Locate the cell with the specified text and output its (x, y) center coordinate. 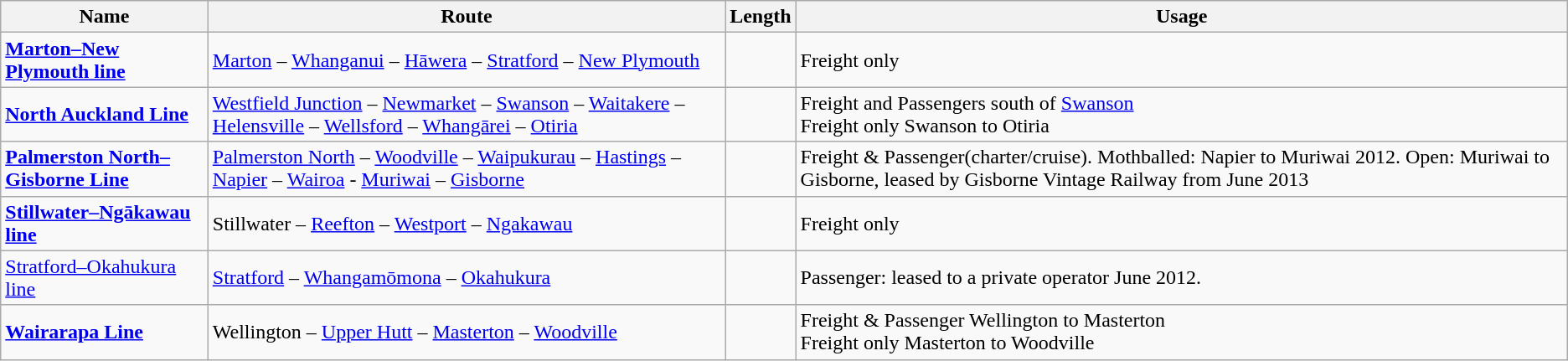
Wellington – Upper Hutt – Masterton – Woodville (466, 332)
Name (105, 17)
Freight & Passenger Wellington to Masterton Freight only Masterton to Woodville (1181, 332)
Palmerston North–Gisborne Line (105, 169)
Marton–New Plymouth line (105, 60)
Westfield Junction – Newmarket – Swanson – Waitakere – Helensville – Wellsford – Whangārei – Otiria (466, 114)
Freight & Passenger(charter/cruise). Mothballed: Napier to Muriwai 2012. Open: Muriwai to Gisborne, leased by Gisborne Vintage Railway from June 2013 (1181, 169)
Stratford – Whangamōmona – Okahukura (466, 278)
Usage (1181, 17)
Stratford–Okahukura line (105, 278)
Marton – Whanganui – Hāwera – Stratford – New Plymouth (466, 60)
North Auckland Line (105, 114)
Stillwater–Ngākawau line (105, 223)
Route (466, 17)
Stillwater – Reefton – Westport – Ngakawau (466, 223)
Passenger: leased to a private operator June 2012. (1181, 278)
Length (761, 17)
Freight and Passengers south of Swanson Freight only Swanson to Otiria (1181, 114)
Wairarapa Line (105, 332)
Palmerston North – Woodville – Waipukurau – Hastings – Napier – Wairoa - Muriwai – Gisborne (466, 169)
